Output the (x, y) coordinate of the center of the cell containing the given text.  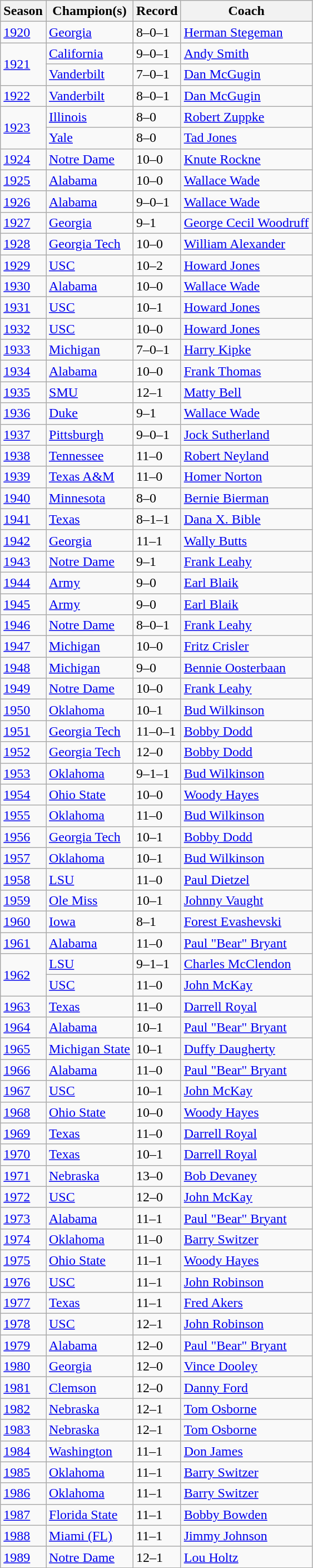
1951 (23, 731)
California (89, 53)
Bennie Oosterbaan (246, 668)
1956 (23, 837)
Charles McClendon (246, 964)
Don James (246, 1451)
1987 (23, 1515)
1922 (23, 96)
1948 (23, 668)
1968 (23, 1112)
Florida State (89, 1515)
Harry Kipke (246, 350)
Paul Dietzel (246, 879)
1926 (23, 201)
1986 (23, 1493)
1944 (23, 583)
1976 (23, 1281)
1963 (23, 1007)
10–2 (157, 265)
1984 (23, 1451)
1974 (23, 1239)
Washington (89, 1451)
Frank Thomas (246, 371)
Johnny Vaught (246, 900)
1983 (23, 1430)
1969 (23, 1133)
1959 (23, 900)
Forest Evashevski (246, 921)
Iowa (89, 921)
Duffy Daugherty (246, 1049)
1980 (23, 1367)
George Cecil Woodruff (246, 223)
1967 (23, 1091)
SMU (89, 392)
Yale (89, 138)
1933 (23, 350)
1964 (23, 1028)
1932 (23, 329)
1989 (23, 1557)
1939 (23, 477)
Danny Ford (246, 1388)
Jock Sutherland (246, 435)
Texas A&M (89, 477)
Bernie Bierman (246, 498)
1921 (23, 64)
1985 (23, 1472)
1977 (23, 1303)
Fred Akers (246, 1303)
Andy Smith (246, 53)
1975 (23, 1260)
Knute Rockne (246, 159)
8–1–1 (157, 519)
Michigan State (89, 1049)
Ole Miss (89, 900)
1971 (23, 1176)
1947 (23, 647)
1973 (23, 1218)
Herman Stegeman (246, 32)
1936 (23, 413)
Record (157, 11)
William Alexander (246, 244)
1949 (23, 689)
1981 (23, 1388)
Wally Butts (246, 540)
Homer Norton (246, 477)
Illinois (89, 117)
13–0 (157, 1176)
1965 (23, 1049)
1924 (23, 159)
1937 (23, 435)
Fritz Crisler (246, 647)
1972 (23, 1197)
1952 (23, 752)
1970 (23, 1155)
1941 (23, 519)
1943 (23, 561)
Lou Holtz (246, 1557)
1931 (23, 308)
Champion(s) (89, 11)
1946 (23, 625)
1960 (23, 921)
Clemson (89, 1388)
1955 (23, 816)
1950 (23, 710)
1920 (23, 32)
1945 (23, 604)
Tennessee (89, 456)
Miami (FL) (89, 1536)
1953 (23, 773)
1940 (23, 498)
1966 (23, 1070)
Season (23, 11)
Bobby Bowden (246, 1515)
Robert Neyland (246, 456)
1934 (23, 371)
8–1 (157, 921)
Duke (89, 413)
Tad Jones (246, 138)
1962 (23, 975)
1935 (23, 392)
Minnesota (89, 498)
1961 (23, 943)
Pittsburgh (89, 435)
1954 (23, 795)
1988 (23, 1536)
1930 (23, 287)
1942 (23, 540)
Dana X. Bible (246, 519)
1929 (23, 265)
1982 (23, 1409)
Vince Dooley (246, 1367)
1925 (23, 180)
Bob Devaney (246, 1176)
Coach (246, 11)
11–0–1 (157, 731)
Matty Bell (246, 392)
Jimmy Johnson (246, 1536)
1928 (23, 244)
1923 (23, 127)
1938 (23, 456)
1958 (23, 879)
1927 (23, 223)
Robert Zuppke (246, 117)
1979 (23, 1345)
1957 (23, 858)
1978 (23, 1324)
